From the cell containing the given text, extract its center point as [x, y] coordinate. 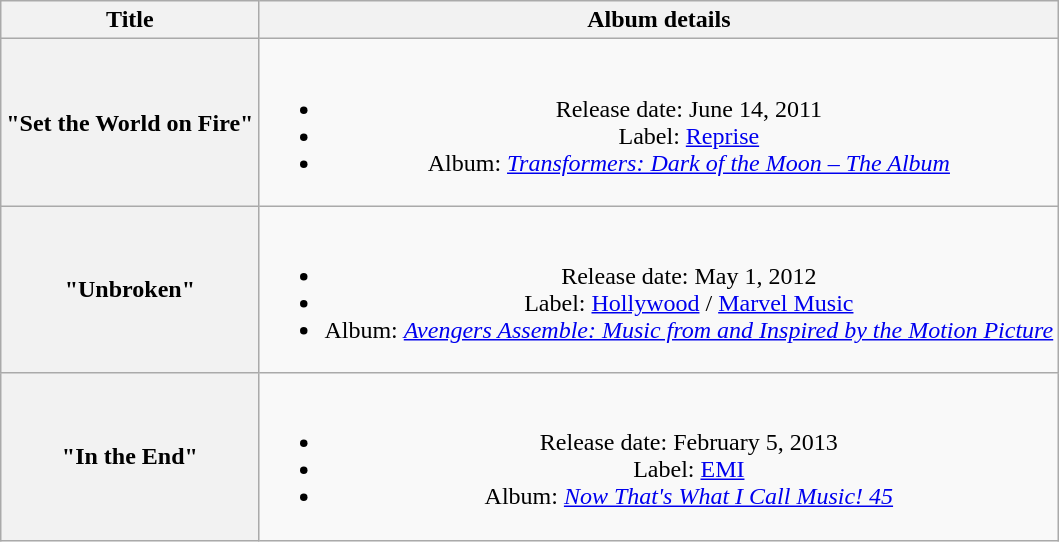
Release date: June 14, 2011Label: RepriseAlbum: Transformers: Dark of the Moon – The Album [659, 122]
"In the End" [130, 456]
"Unbroken" [130, 290]
Release date: May 1, 2012Label: Hollywood / Marvel MusicAlbum: Avengers Assemble: Music from and Inspired by the Motion Picture [659, 290]
Release date: February 5, 2013Label: EMIAlbum: Now That's What I Call Music! 45 [659, 456]
"Set the World on Fire" [130, 122]
Title [130, 20]
Album details [659, 20]
